Identify which cell holds the provided text, then report its (x, y) central coordinate. 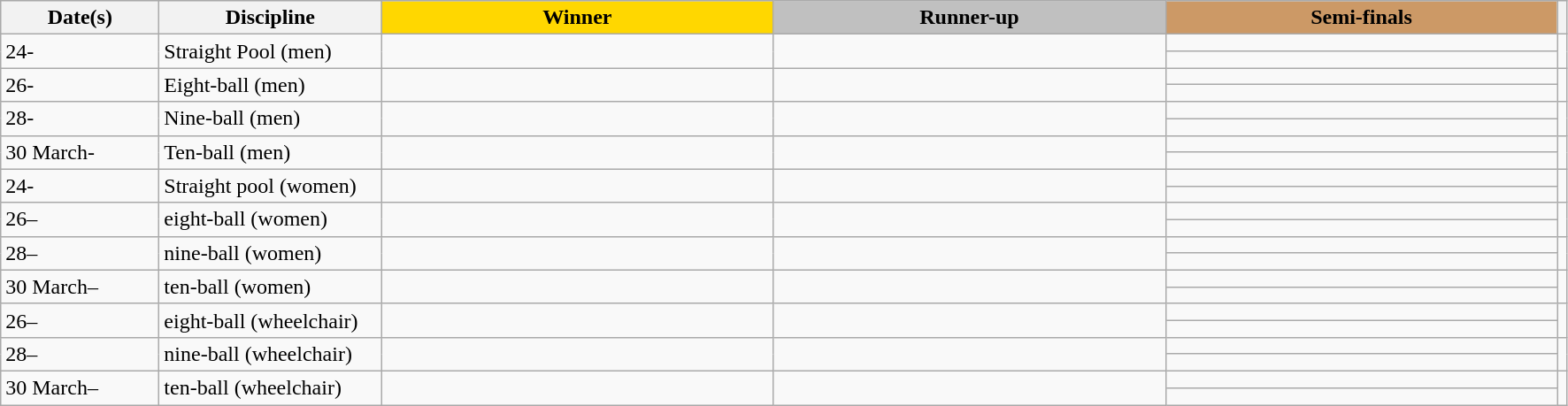
nine-ball (wheelchair) (271, 354)
eight-ball (wheelchair) (271, 320)
Straight pool (women) (271, 186)
26- (80, 85)
Winner (577, 18)
Ten-ball (men) (271, 152)
30 March- (80, 152)
nine-ball (women) (271, 253)
Date(s) (80, 18)
Straight Pool (men) (271, 51)
Semi-finals (1361, 18)
Discipline (271, 18)
28- (80, 119)
ten-ball (women) (271, 287)
ten-ball (wheelchair) (271, 387)
Eight-ball (men) (271, 85)
eight-ball (women) (271, 219)
Runner-up (970, 18)
Nine-ball (men) (271, 119)
